From the cell containing the given text, extract its center point as [x, y] coordinate. 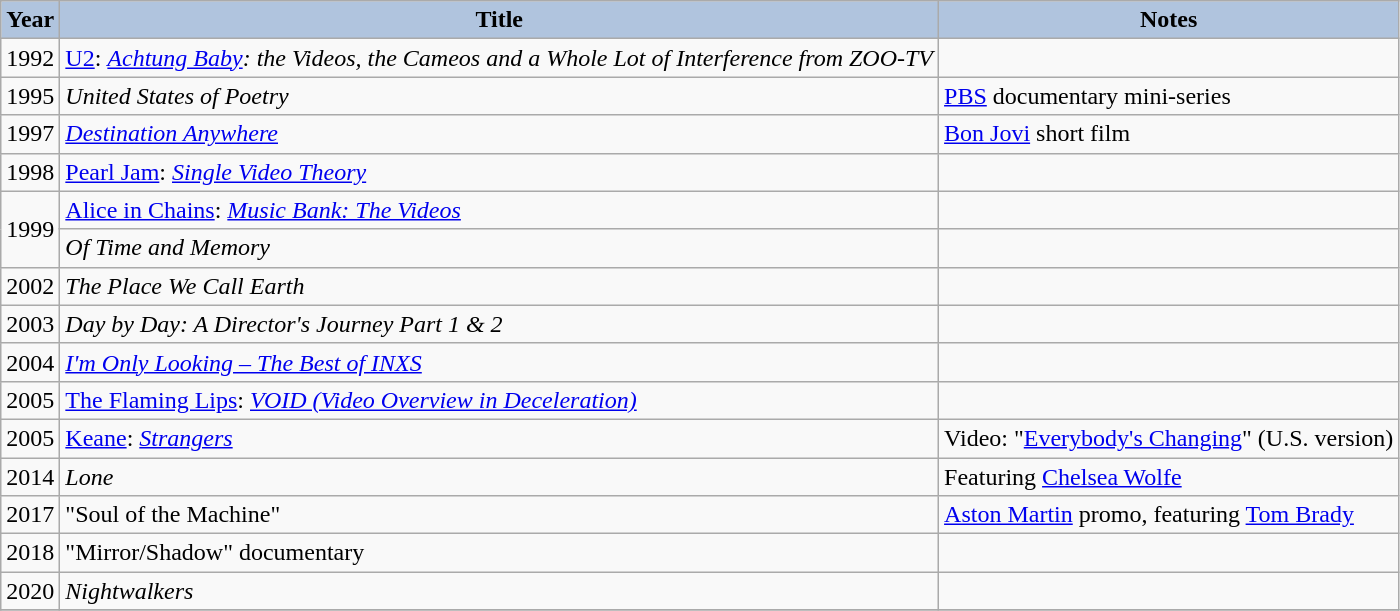
Lone [500, 477]
"Soul of the Machine" [500, 515]
U2: Achtung Baby: the Videos, the Cameos and a Whole Lot of Interference from ZOO-TV [500, 58]
"Mirror/Shadow" documentary [500, 553]
1992 [30, 58]
2020 [30, 591]
1998 [30, 172]
United States of Poetry [500, 96]
1999 [30, 229]
2018 [30, 553]
Year [30, 20]
Destination Anywhere [500, 134]
Featuring Chelsea Wolfe [1169, 477]
Title [500, 20]
Alice in Chains: Music Bank: The Videos [500, 210]
Keane: Strangers [500, 438]
2014 [30, 477]
Bon Jovi short film [1169, 134]
Notes [1169, 20]
The Flaming Lips: VOID (Video Overview in Deceleration) [500, 400]
The Place We Call Earth [500, 286]
PBS documentary mini-series [1169, 96]
Pearl Jam: Single Video Theory [500, 172]
2003 [30, 324]
I'm Only Looking – The Best of INXS [500, 362]
Day by Day: A Director's Journey Part 1 & 2 [500, 324]
Video: "Everybody's Changing" (U.S. version) [1169, 438]
Aston Martin promo, featuring Tom Brady [1169, 515]
1995 [30, 96]
Of Time and Memory [500, 248]
2004 [30, 362]
2002 [30, 286]
1997 [30, 134]
Nightwalkers [500, 591]
2017 [30, 515]
